Identify which cell holds the provided text, then report its (X, Y) central coordinate. 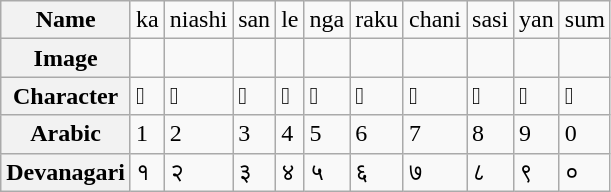
० (584, 172)
chani (434, 20)
8 (490, 134)
le (290, 20)
6 (377, 134)
𑯰 (584, 96)
Image (66, 58)
san (254, 20)
𑯴 (290, 96)
𑯹 (537, 96)
1 (147, 134)
७ (434, 172)
yan (537, 20)
𑯷 (434, 96)
0 (584, 134)
Arabic (66, 134)
Character (66, 96)
Name (66, 20)
९ (537, 172)
9 (537, 134)
𑯸 (490, 96)
𑯵 (327, 96)
niashi (198, 20)
१ (147, 172)
𑯱 (147, 96)
५ (327, 172)
६ (377, 172)
4 (290, 134)
𑯳 (254, 96)
2 (198, 134)
ka (147, 20)
𑯲 (198, 96)
3 (254, 134)
२ (198, 172)
7 (434, 134)
𑯶 (377, 96)
sasi (490, 20)
४ (290, 172)
sum (584, 20)
5 (327, 134)
raku (377, 20)
nga (327, 20)
८ (490, 172)
Devanagari (66, 172)
३ (254, 172)
